Detect which cell encompasses the target text, then output its (X, Y) center coordinate. 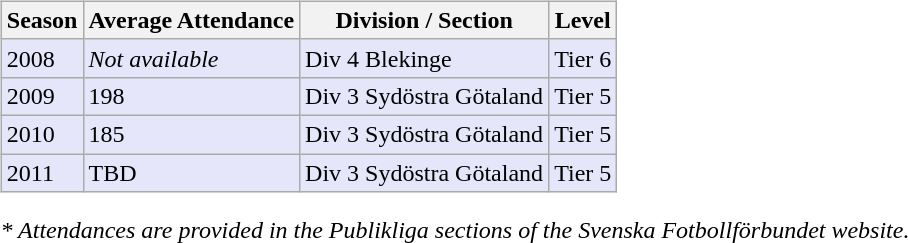
2008 (42, 58)
Level (583, 20)
185 (192, 134)
2011 (42, 173)
TBD (192, 173)
Division / Section (424, 20)
198 (192, 96)
Season (42, 20)
Average Attendance (192, 20)
2010 (42, 134)
Not available (192, 58)
2009 (42, 96)
Tier 6 (583, 58)
Div 4 Blekinge (424, 58)
